From the cell containing the given text, extract its center point as [x, y] coordinate. 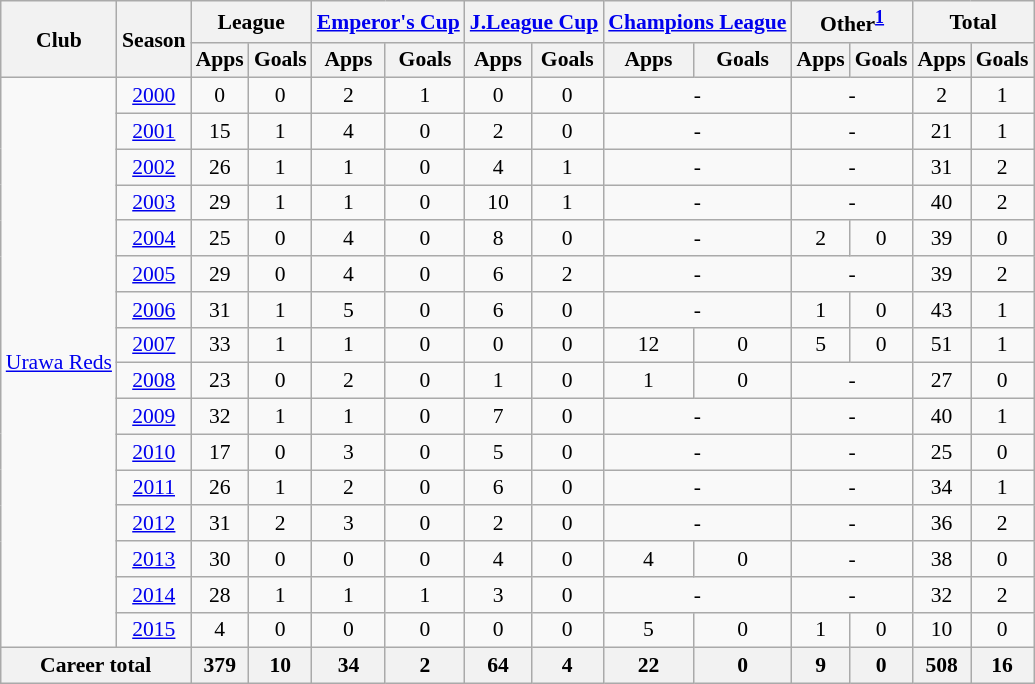
Champions League [697, 22]
League [252, 22]
2001 [154, 132]
22 [648, 666]
51 [942, 345]
23 [220, 381]
2013 [154, 559]
2014 [154, 595]
J.League Cup [534, 22]
Club [59, 40]
38 [942, 559]
12 [648, 345]
2015 [154, 630]
Urawa Reds [59, 363]
2010 [154, 452]
27 [942, 381]
43 [942, 310]
33 [220, 345]
2007 [154, 345]
2011 [154, 488]
379 [220, 666]
2012 [154, 524]
7 [498, 417]
2003 [154, 203]
9 [821, 666]
17 [220, 452]
2009 [154, 417]
2006 [154, 310]
2004 [154, 239]
36 [942, 524]
Emperor's Cup [388, 22]
16 [1002, 666]
Other1 [852, 22]
15 [220, 132]
Career total [96, 666]
21 [942, 132]
2002 [154, 167]
8 [498, 239]
30 [220, 559]
Season [154, 40]
2008 [154, 381]
Total [974, 22]
2000 [154, 96]
508 [942, 666]
2005 [154, 274]
64 [498, 666]
28 [220, 595]
